Output the [x, y] coordinate of the center of the cell containing the given text.  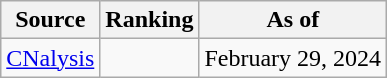
February 29, 2024 [293, 58]
Source [50, 20]
Ranking [150, 20]
As of [293, 20]
CNalysis [50, 58]
